Identify which cell holds the provided text, then report its [x, y] central coordinate. 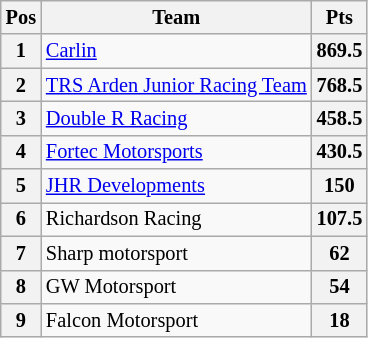
4 [21, 152]
18 [340, 320]
6 [21, 219]
JHR Developments [176, 186]
458.5 [340, 118]
GW Motorsport [176, 287]
3 [21, 118]
Fortec Motorsports [176, 152]
768.5 [340, 85]
Falcon Motorsport [176, 320]
869.5 [340, 51]
Carlin [176, 51]
Double R Racing [176, 118]
8 [21, 287]
2 [21, 85]
Team [176, 17]
Pts [340, 17]
Pos [21, 17]
TRS Arden Junior Racing Team [176, 85]
1 [21, 51]
Sharp motorsport [176, 253]
Richardson Racing [176, 219]
150 [340, 186]
54 [340, 287]
430.5 [340, 152]
62 [340, 253]
107.5 [340, 219]
7 [21, 253]
9 [21, 320]
5 [21, 186]
